Output the [x, y] coordinate of the center of the cell containing the given text.  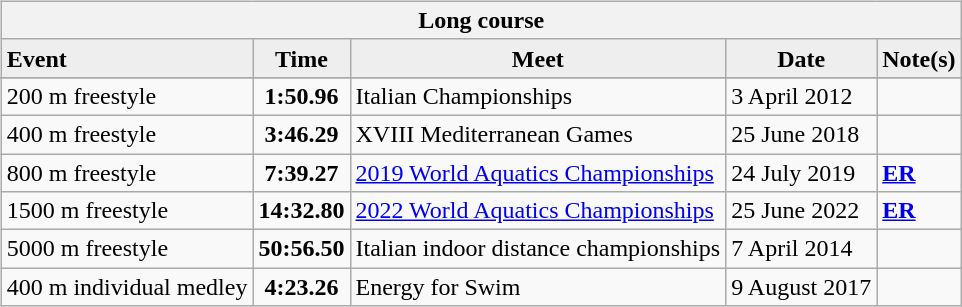
25 June 2022 [802, 211]
5000 m freestyle [127, 249]
400 m individual medley [127, 287]
Italian Championships [538, 96]
2022 World Aquatics Championships [538, 211]
800 m freestyle [127, 173]
Long course [481, 20]
2019 World Aquatics Championships [538, 173]
1500 m freestyle [127, 211]
4:23.26 [302, 287]
Date [802, 58]
Meet [538, 58]
50:56.50 [302, 249]
3:46.29 [302, 134]
200 m freestyle [127, 96]
Time [302, 58]
14:32.80 [302, 211]
9 August 2017 [802, 287]
1:50.96 [302, 96]
24 July 2019 [802, 173]
3 April 2012 [802, 96]
XVIII Mediterranean Games [538, 134]
Energy for Swim [538, 287]
Italian indoor distance championships [538, 249]
Event [127, 58]
Note(s) [919, 58]
25 June 2018 [802, 134]
7:39.27 [302, 173]
7 April 2014 [802, 249]
400 m freestyle [127, 134]
